Find where the given text appears and provide that cell's center as (x, y) coordinate. 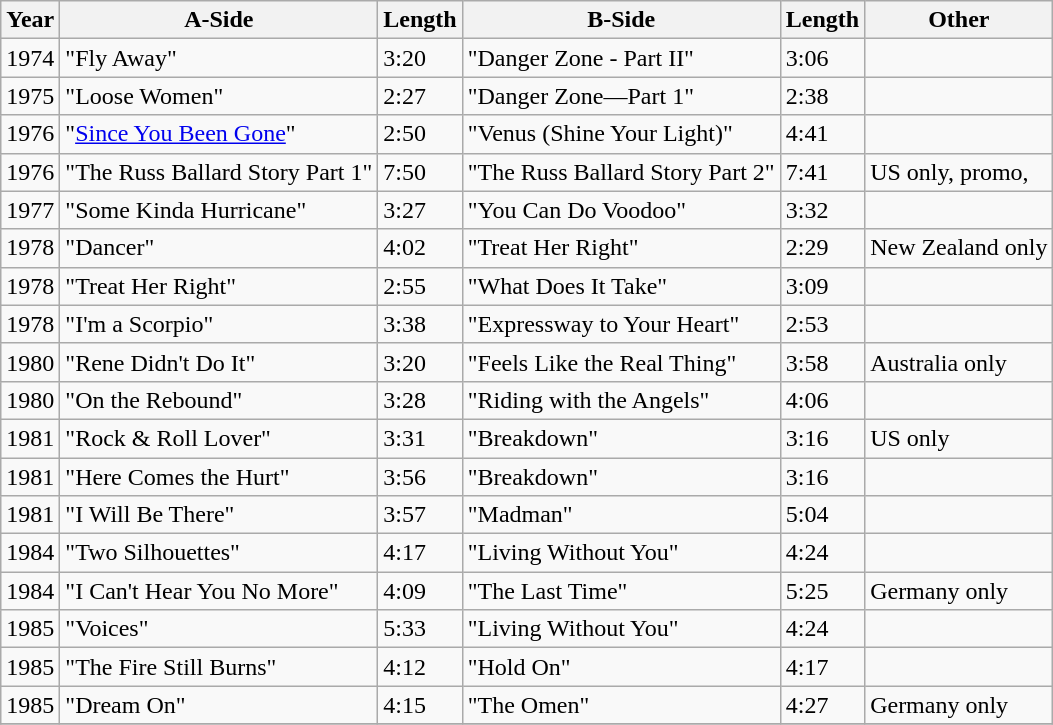
"You Can Do Voodoo" (621, 210)
"Danger Zone—Part 1" (621, 96)
2:38 (822, 96)
4:12 (420, 667)
7:41 (822, 172)
3:58 (822, 362)
"Madman" (621, 515)
Australia only (959, 362)
3:31 (420, 438)
"Rene Didn't Do It" (219, 362)
3:57 (420, 515)
2:27 (420, 96)
4:06 (822, 400)
5:04 (822, 515)
2:29 (822, 248)
US only, promo, (959, 172)
4:15 (420, 705)
4:02 (420, 248)
Other (959, 20)
"Danger Zone - Part II" (621, 58)
1974 (30, 58)
"Dancer" (219, 248)
"Voices" (219, 629)
3:56 (420, 477)
"Fly Away" (219, 58)
3:32 (822, 210)
5:25 (822, 591)
Year (30, 20)
"I Will Be There" (219, 515)
"Venus (Shine Your Light)" (621, 134)
1977 (30, 210)
B-Side (621, 20)
2:55 (420, 286)
3:38 (420, 324)
"Feels Like the Real Thing" (621, 362)
"What Does It Take" (621, 286)
4:41 (822, 134)
"Rock & Roll Lover" (219, 438)
4:27 (822, 705)
5:33 (420, 629)
3:27 (420, 210)
"I'm a Scorpio" (219, 324)
"Two Silhouettes" (219, 553)
1975 (30, 96)
"The Russ Ballard Story Part 2" (621, 172)
"The Omen" (621, 705)
"Here Comes the Hurt" (219, 477)
"Expressway to Your Heart" (621, 324)
"The Fire Still Burns" (219, 667)
2:50 (420, 134)
"Since You Been Gone" (219, 134)
4:09 (420, 591)
3:28 (420, 400)
"Hold On" (621, 667)
"The Russ Ballard Story Part 1" (219, 172)
3:06 (822, 58)
New Zealand only (959, 248)
"The Last Time" (621, 591)
"Riding with the Angels" (621, 400)
"Dream On" (219, 705)
"On the Rebound" (219, 400)
"I Can't Hear You No More" (219, 591)
"Some Kinda Hurricane" (219, 210)
"Loose Women" (219, 96)
A-Side (219, 20)
US only (959, 438)
3:09 (822, 286)
7:50 (420, 172)
2:53 (822, 324)
